Return (X, Y) of the center of cell containing provided text 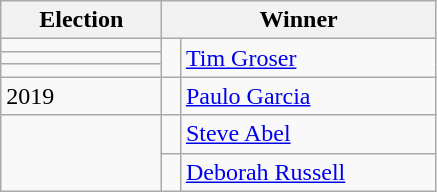
Tim Groser (308, 58)
Deborah Russell (308, 172)
Paulo Garcia (308, 96)
Election (82, 20)
Steve Abel (308, 134)
2019 (82, 96)
Winner (299, 20)
